Extract the [X, Y] coordinate from the center of the cell holding the provided text.  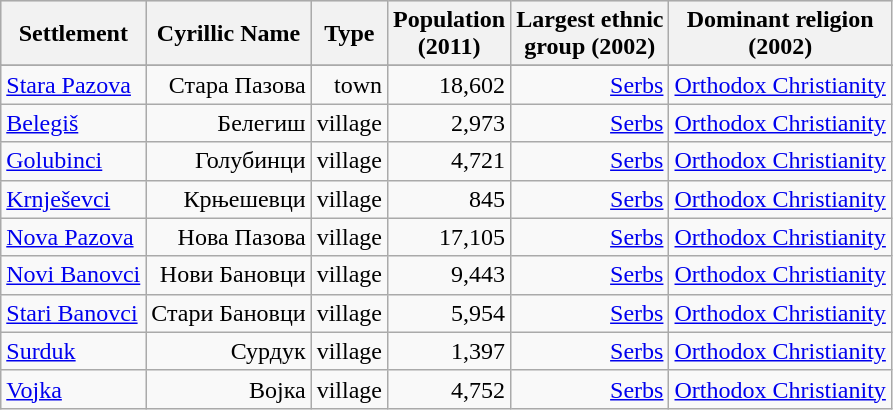
18,602 [450, 85]
Крњешевци [228, 199]
Type [349, 34]
Stara Pazova [74, 85]
Settlement [74, 34]
845 [450, 199]
Војка [228, 389]
Nova Pazova [74, 237]
Population(2011) [450, 34]
Белегиш [228, 123]
9,443 [450, 275]
Stari Banovci [74, 313]
4,721 [450, 161]
17,105 [450, 237]
1,397 [450, 351]
Сурдук [228, 351]
Golubinci [74, 161]
Belegiš [74, 123]
Vojka [74, 389]
Стара Пазова [228, 85]
Surduk [74, 351]
Нови Бановци [228, 275]
Novi Banovci [74, 275]
town [349, 85]
2,973 [450, 123]
Largest ethnicgroup (2002) [590, 34]
Стари Бановци [228, 313]
5,954 [450, 313]
Нова Пазова [228, 237]
4,752 [450, 389]
Голубинци [228, 161]
Krnješevci [74, 199]
Cyrillic Name [228, 34]
Dominant religion(2002) [780, 34]
